Scan for the cell matching the given text and deliver its (x, y) coordinate at center. 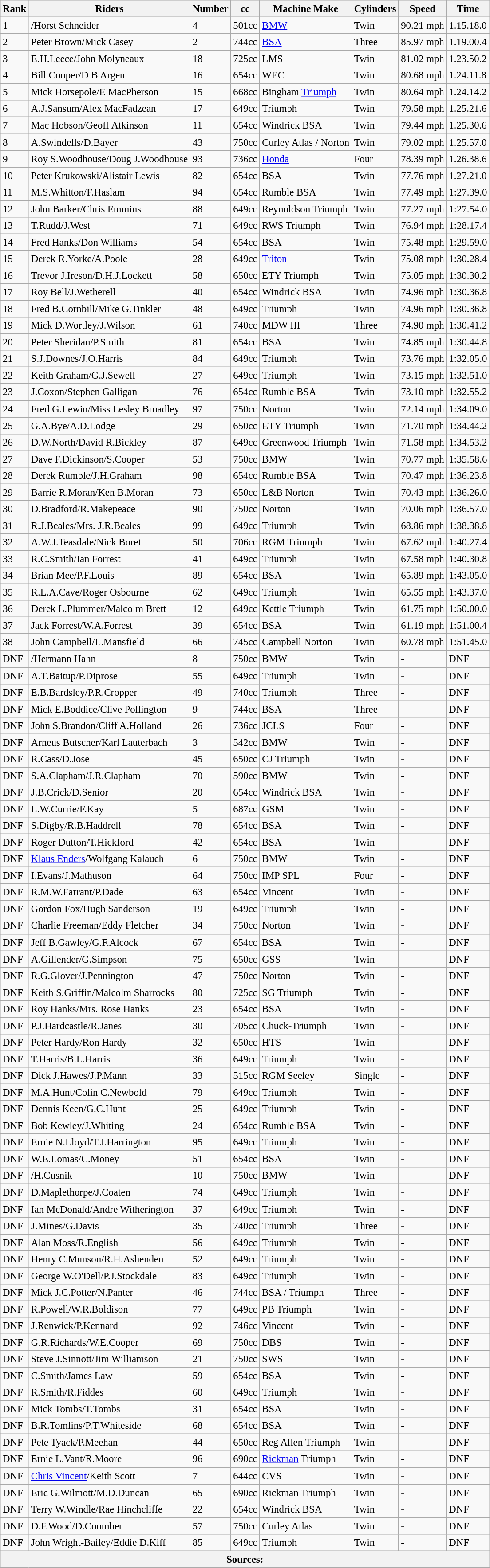
60 (210, 1392)
Peter Hardy/Ron Hardy (110, 1043)
1:40.30.8 (468, 559)
SG Triumph (305, 992)
79.58 mph (423, 109)
687cc (245, 809)
John Wright-Bailey/Eddie D.Kiff (110, 1543)
Mick Tombs/T.Tombs (110, 1409)
L.W.Currie/F.Kay (110, 809)
56 (210, 1243)
85.97 mph (423, 42)
68.86 mph (423, 525)
D.W.North/David R.Bickley (110, 442)
R.G.Glover/J.Pennington (110, 976)
Sources: (245, 1559)
1:32.55.2 (468, 392)
Derek R.Yorke/A.Poole (110, 259)
Machine Make (305, 9)
99 (210, 525)
74.90 mph (423, 325)
1:34.44.2 (468, 426)
62 (210, 592)
WEC (305, 75)
Triton (305, 259)
Reg Allen Triumph (305, 1443)
PB Triumph (305, 1309)
Mac Hobson/Geoff Atkinson (110, 125)
69 (210, 1342)
38 (15, 643)
67 (210, 942)
CVS (305, 1476)
73.76 mph (423, 359)
Campbell Norton (305, 643)
Derek L.Plummer/Malcolm Brett (110, 609)
Dick J.Hawes/J.P.Mann (110, 1076)
83 (210, 1276)
Greenwood Triumph (305, 442)
51 (210, 1159)
Trevor J.Ireson/D.H.J.Lockett (110, 275)
79.44 mph (423, 125)
C.Smith/James Law (110, 1376)
Curley Atlas / Norton (305, 142)
1.26.38.6 (468, 159)
98 (210, 476)
Speed (423, 9)
13 (15, 226)
IMP SPL (305, 876)
73 (210, 492)
A.Swindells/D.Bayer (110, 142)
Eric G.Wilmott/M.D.Duncan (110, 1493)
Dennis Keen/G.C.Hunt (110, 1109)
I.Evans/J.Mathuson (110, 876)
DBS (305, 1342)
90 (210, 509)
R.J.Beales/Mrs. J.R.Beales (110, 525)
L&B Norton (305, 492)
R.Cass/D.Jose (110, 759)
R.Smith/R.Fiddes (110, 1392)
1:30.44.8 (468, 342)
95 (210, 1142)
Cylinders (375, 9)
1:36.23.8 (468, 476)
39 (210, 626)
Bill Cooper/D B Argent (110, 75)
41 (210, 559)
1:30.28.4 (468, 259)
1:43.05.0 (468, 576)
49 (210, 692)
590cc (245, 776)
71.70 mph (423, 426)
J.Mines/G.Davis (110, 1226)
A.Gillender/G.Simpson (110, 959)
J.Coxon/Stephen Galligan (110, 392)
Pete Tyack/P.Meehan (110, 1443)
1.25.57.0 (468, 142)
47 (210, 976)
66 (210, 643)
65.55 mph (423, 592)
81.02 mph (423, 59)
Henry C.Munson/R.H.Ashenden (110, 1259)
T.Harris/B.L.Harris (110, 1059)
79 (210, 1093)
74.85 mph (423, 342)
Ernie L.Vant/R.Moore (110, 1459)
706cc (245, 542)
George W.O'Dell/P.J.Stockdale (110, 1276)
Bingham Triumph (305, 92)
HTS (305, 1043)
Mick D.Wortley/J.Wilson (110, 325)
John Campbell/L.Mansfield (110, 643)
64 (210, 876)
70.47 mph (423, 476)
John Barker/Chris Emmins (110, 209)
Jeff B.Gawley/G.F.Alcock (110, 942)
65.89 mph (423, 576)
1:38.38.8 (468, 525)
78.39 mph (423, 159)
T.Rudd/J.West (110, 226)
Mick E.Boddice/Clive Pollington (110, 709)
Single (375, 1076)
50 (210, 542)
R.M.W.Farrant/P.Dade (110, 892)
Charlie Freeman/Eddy Fletcher (110, 926)
97 (210, 409)
G.A.Bye/A.D.Lodge (110, 426)
1:43.37.0 (468, 592)
71.58 mph (423, 442)
Number (210, 9)
542cc (245, 742)
84 (210, 359)
Mick J.C.Potter/N.Panter (110, 1293)
70 (210, 776)
1 (15, 26)
Reynoldson Triumph (305, 209)
87 (210, 442)
1.24.14.2 (468, 92)
1.25.21.6 (468, 109)
SWS (305, 1359)
80 (210, 992)
75.08 mph (423, 259)
D.F.Wood/D.Coomber (110, 1526)
B.R.Tomlins/P.T.Whiteside (110, 1426)
76.94 mph (423, 226)
Roy Bell/J.Wetherell (110, 292)
59 (210, 1376)
Roger Dutton/T.Hickford (110, 843)
55 (210, 676)
M.A.Hunt/Colin C.Newbold (110, 1093)
1:51.00.4 (468, 626)
Chris Vincent/Keith Scott (110, 1476)
70.43 mph (423, 492)
GSS (305, 959)
Curley Atlas (305, 1526)
CJ Triumph (305, 759)
88 (210, 209)
75.48 mph (423, 242)
P.J.Hardcastle/R.Janes (110, 1026)
1:27.54.0 (468, 209)
Riders (110, 9)
1.23.50.2 (468, 59)
75.05 mph (423, 275)
94 (210, 192)
57 (210, 1526)
65 (210, 1493)
Terry W.Windle/Rae Hinchcliffe (110, 1509)
96 (210, 1459)
85 (210, 1543)
Steve J.Sinnott/Jim Williamson (110, 1359)
A.J.Sansum/Alex MacFadzean (110, 109)
61.19 mph (423, 626)
74 (210, 1192)
Keith S.Griffin/Malcolm Sharrocks (110, 992)
1:27.39.0 (468, 192)
D.Maplethorpe/J.Coaten (110, 1192)
70.06 mph (423, 509)
40 (210, 292)
1:51.45.0 (468, 643)
72.14 mph (423, 409)
79.02 mph (423, 142)
61.75 mph (423, 609)
44 (210, 1443)
77 (210, 1309)
LMS (305, 59)
1.27.21.0 (468, 176)
R.L.A.Cave/Roger Osbourne (110, 592)
501cc (245, 26)
Peter Krukowski/Alistair Lewis (110, 176)
82 (210, 176)
J.Renwick/P.Kennard (110, 1326)
1:30.30.2 (468, 275)
43 (210, 142)
Ian McDonald/Andre Witherington (110, 1209)
746cc (245, 1326)
1:40.27.4 (468, 542)
/H.Cusnik (110, 1176)
Kettle Triumph (305, 609)
E.H.Leece/John Molyneaux (110, 59)
/Hermann Hahn (110, 659)
S.Digby/R.B.Haddrell (110, 826)
Barrie R.Moran/Ken B.Moran (110, 492)
S.J.Downes/J.O.Harris (110, 359)
Fred B.Cornbill/Mike G.Tinkler (110, 309)
644cc (245, 1476)
67.58 mph (423, 559)
R.Powell/W.R.Boldison (110, 1309)
48 (210, 309)
67.62 mph (423, 542)
M.S.Whitton/F.Haslam (110, 192)
745cc (245, 643)
A.W.J.Teasdale/Nick Boret (110, 542)
cc (245, 9)
76 (210, 392)
14 (15, 242)
Fred G.Lewin/Miss Lesley Broadley (110, 409)
1:32.05.0 (468, 359)
75 (210, 959)
RGM Seeley (305, 1076)
Arneus Butscher/Karl Lauterbach (110, 742)
1.15.18.0 (468, 26)
GSM (305, 809)
JCLS (305, 725)
G.R.Richards/W.E.Cooper (110, 1342)
80.68 mph (423, 75)
Bob Kewley/J.Whiting (110, 1126)
46 (210, 1293)
70.77 mph (423, 459)
52 (210, 1259)
1:34.09.0 (468, 409)
Alan Moss/R.English (110, 1243)
80.64 mph (423, 92)
RWS Triumph (305, 226)
/Horst Schneider (110, 26)
D.Bradford/R.Makepeace (110, 509)
54 (210, 242)
Ernie N.Lloyd/T.J.Harrington (110, 1142)
Peter Brown/Mick Casey (110, 42)
53 (210, 459)
J.B.Crick/D.Senior (110, 792)
Gordon Fox/Hugh Sanderson (110, 909)
515cc (245, 1076)
58 (210, 275)
1:36.26.0 (468, 492)
73.10 mph (423, 392)
77.49 mph (423, 192)
BSA / Triumph (305, 1293)
668cc (245, 92)
Klaus Enders/Wolfgang Kalauch (110, 859)
E.B.Bardsley/P.R.Cropper (110, 692)
MDW III (305, 325)
Fred Hanks/Don Williams (110, 242)
Derek Rumble/J.H.Graham (110, 476)
Brian Mee/P.F.Louis (110, 576)
John S.Brandon/Cliff A.Holland (110, 725)
89 (210, 576)
1:35.58.6 (468, 459)
R.C.Smith/Ian Forrest (110, 559)
Jack Forrest/W.A.Forrest (110, 626)
Chuck-Triumph (305, 1026)
1:28.17.4 (468, 226)
Rank (15, 9)
60.78 mph (423, 643)
92 (210, 1326)
1.19.00.4 (468, 42)
1:50.00.0 (468, 609)
71 (210, 226)
Peter Sheridan/P.Smith (110, 342)
68 (210, 1426)
1:32.51.0 (468, 376)
81 (210, 342)
1.24.11.8 (468, 75)
73.15 mph (423, 376)
78 (210, 826)
45 (210, 759)
42 (210, 843)
77.27 mph (423, 209)
Honda (305, 159)
S.A.Clapham/J.R.Clapham (110, 776)
W.E.Lomas/C.Money (110, 1159)
93 (210, 159)
Mick Horsepole/E MacPherson (110, 92)
63 (210, 892)
61 (210, 325)
1:34.53.2 (468, 442)
Roy Hanks/Mrs. Rose Hanks (110, 1009)
Keith Graham/G.J.Sewell (110, 376)
Dave F.Dickinson/S.Cooper (110, 459)
1:29.59.0 (468, 242)
A.T.Baitup/P.Diprose (110, 676)
1:30.41.2 (468, 325)
1:36.57.0 (468, 509)
90.21 mph (423, 26)
705cc (245, 1026)
RGM Triumph (305, 542)
Roy S.Woodhouse/Doug J.Woodhouse (110, 159)
Time (468, 9)
77.76 mph (423, 176)
1.25.30.6 (468, 125)
